Extract the (x, y) coordinate from the center of the cell holding the provided text.  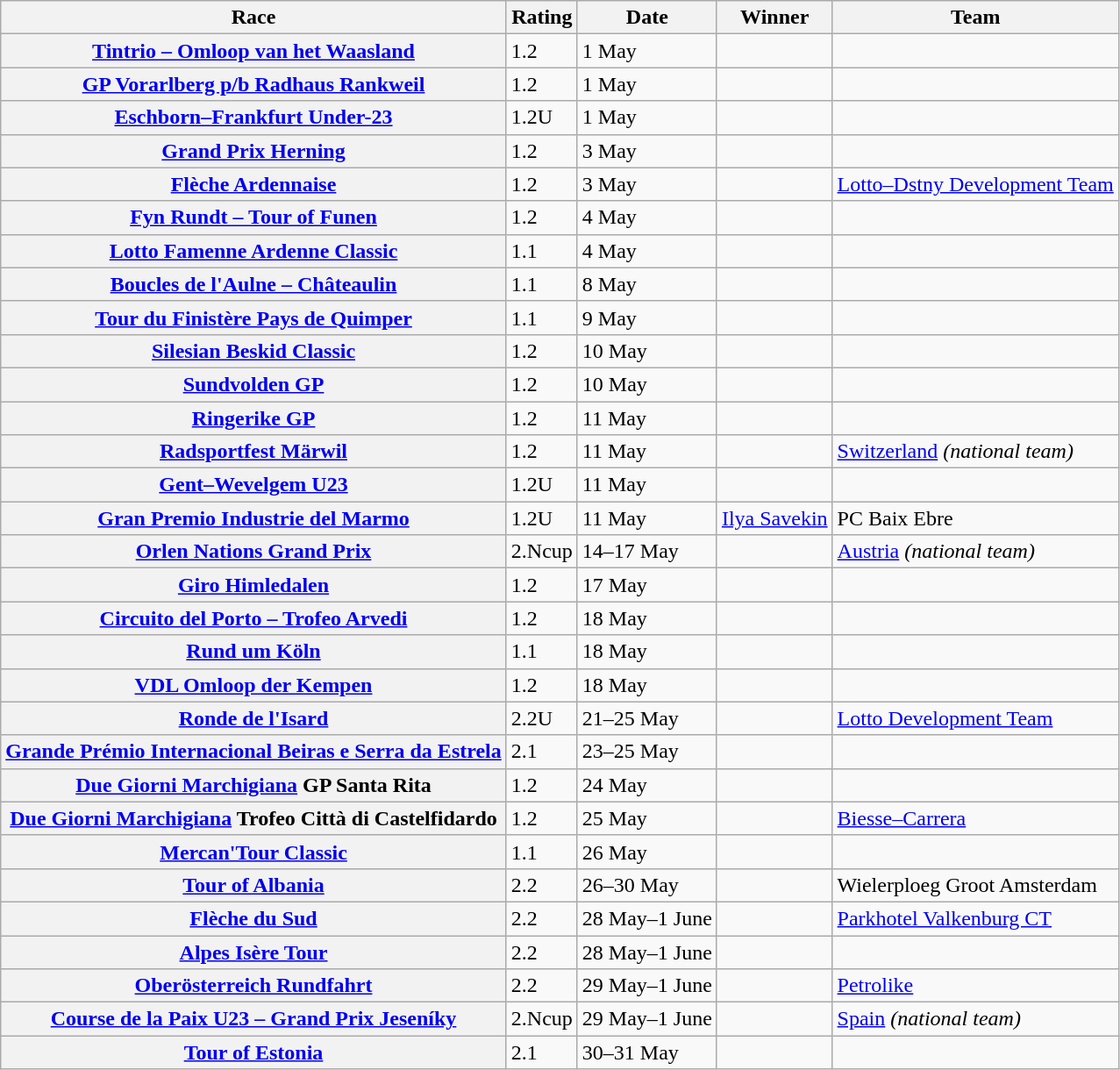
Due Giorni Marchigiana GP Santa Rita (254, 785)
Alpes Isère Tour (254, 952)
8 May (647, 284)
Switzerland (national team) (975, 452)
Austria (national team) (975, 552)
Tour du Finistère Pays de Quimper (254, 317)
Silesian Beskid Classic (254, 351)
Lotto Development Team (975, 718)
Ilya Savekin (774, 518)
Grande Prémio Internacional Beiras e Serra da Estrela (254, 752)
Grand Prix Herning (254, 151)
GP Vorarlberg p/b Radhaus Rankweil (254, 84)
Orlen Nations Grand Prix (254, 552)
Rund um Köln (254, 652)
Sundvolden GP (254, 384)
Tour of Estonia (254, 1052)
Course de la Paix U23 – Grand Prix Jeseníky (254, 1019)
Circuito del Porto – Trofeo Arvedi (254, 618)
Spain (national team) (975, 1019)
30–31 May (647, 1052)
Lotto–Dstny Development Team (975, 184)
Biesse–Carrera (975, 818)
Team (975, 18)
Boucles de l'Aulne – Châteaulin (254, 284)
2.2U (542, 718)
Flèche du Sud (254, 918)
25 May (647, 818)
Gran Premio Industrie del Marmo (254, 518)
Petrolike (975, 986)
24 May (647, 785)
Due Giorni Marchigiana Trofeo Città di Castelfidardo (254, 818)
Mercan'Tour Classic (254, 852)
26 May (647, 852)
Lotto Famenne Ardenne Classic (254, 251)
Giro Himledalen (254, 585)
23–25 May (647, 752)
PC Baix Ebre (975, 518)
14–17 May (647, 552)
9 May (647, 317)
Oberösterreich Rundfahrt (254, 986)
Date (647, 18)
Fyn Rundt – Tour of Funen (254, 218)
Parkhotel Valkenburg CT (975, 918)
Race (254, 18)
Eschborn–Frankfurt Under-23 (254, 118)
Tintrio – Omloop van het Waasland (254, 51)
Radsportfest Märwil (254, 452)
Winner (774, 18)
26–30 May (647, 885)
Rating (542, 18)
Gent–Wevelgem U23 (254, 485)
Wielerploeg Groot Amsterdam (975, 885)
VDL Omloop der Kempen (254, 685)
Ringerike GP (254, 418)
17 May (647, 585)
21–25 May (647, 718)
Flèche Ardennaise (254, 184)
Ronde de l'Isard (254, 718)
Tour of Albania (254, 885)
